From the cell containing the given text, extract its center point as [X, Y] coordinate. 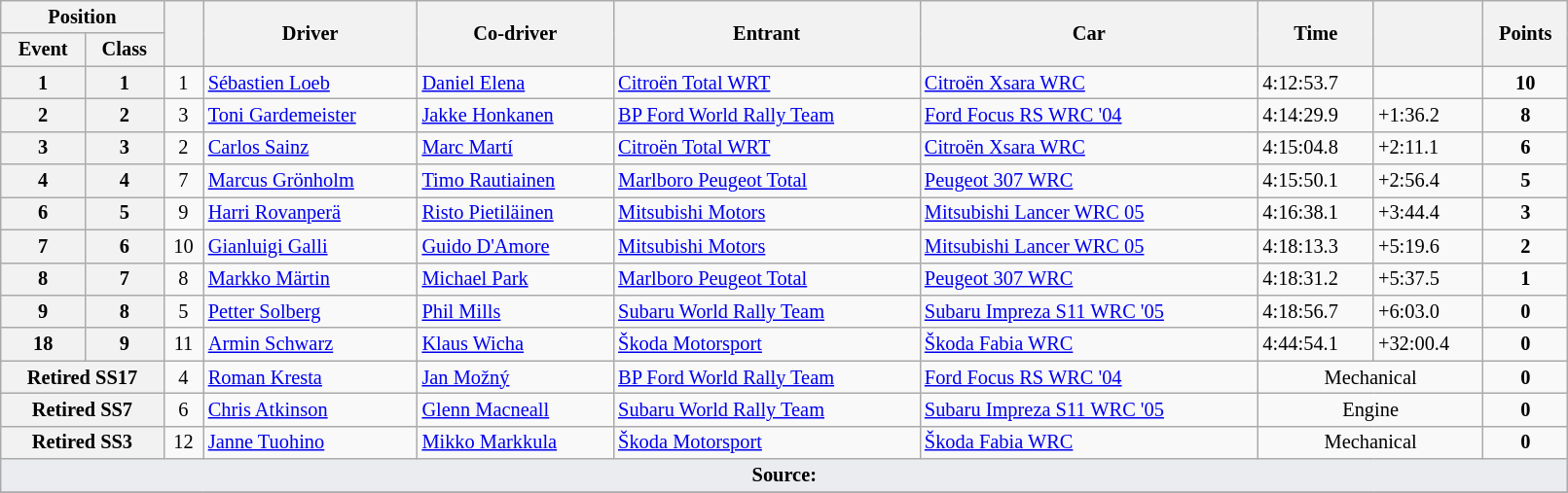
4:18:13.3 [1316, 246]
Entrant [767, 33]
Retired SS7 [82, 409]
Harri Rovanperä [310, 213]
+2:56.4 [1429, 181]
4:44:54.1 [1316, 344]
Marcus Grönholm [310, 181]
4:18:31.2 [1316, 279]
+3:44.4 [1429, 213]
+1:36.2 [1429, 115]
Klaus Wicha [516, 344]
Glenn Macneall [516, 409]
Phil Mills [516, 311]
4:16:38.1 [1316, 213]
+6:03.0 [1429, 311]
Retired SS3 [82, 442]
Armin Schwarz [310, 344]
Co-driver [516, 33]
Petter Solberg [310, 311]
Jakke Honkanen [516, 115]
11 [183, 344]
Daniel Elena [516, 83]
Position [82, 17]
Timo Rautiainen [516, 181]
Guido D'Amore [516, 246]
Retired SS17 [82, 377]
Michael Park [516, 279]
Car [1088, 33]
12 [183, 442]
Time [1316, 33]
4:15:50.1 [1316, 181]
Janne Tuohino [310, 442]
Risto Pietiläinen [516, 213]
Gianluigi Galli [310, 246]
4:15:04.8 [1316, 148]
+2:11.1 [1429, 148]
Toni Gardemeister [310, 115]
Marc Martí [516, 148]
18 [43, 344]
+5:19.6 [1429, 246]
Sébastien Loeb [310, 83]
Jan Možný [516, 377]
4:18:56.7 [1316, 311]
Source: [784, 475]
4:12:53.7 [1316, 83]
Chris Atkinson [310, 409]
+32:00.4 [1429, 344]
Engine [1370, 409]
Event [43, 50]
+5:37.5 [1429, 279]
4:14:29.9 [1316, 115]
Markko Märtin [310, 279]
Points [1526, 33]
Driver [310, 33]
Roman Kresta [310, 377]
Carlos Sainz [310, 148]
Mikko Markkula [516, 442]
Class [125, 50]
